From the cell containing the given text, extract its center point as [X, Y] coordinate. 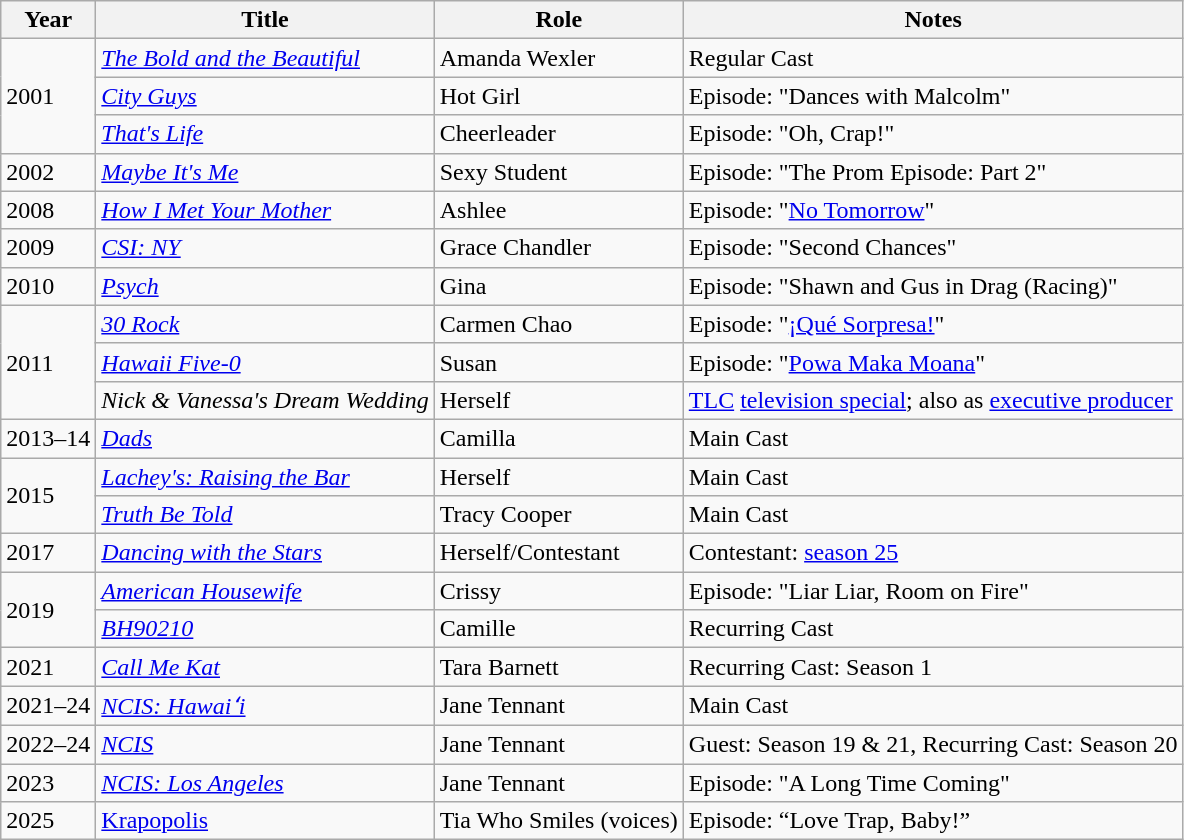
2013–14 [48, 438]
2021 [48, 667]
Amanda Wexler [558, 58]
2010 [48, 286]
Dancing with the Stars [265, 553]
NCIS [265, 744]
CSI: NY [265, 248]
Carmen Chao [558, 324]
2009 [48, 248]
Year [48, 20]
Crissy [558, 591]
2002 [48, 172]
Call Me Kat [265, 667]
Episode: "A Long Time Coming" [933, 783]
Recurring Cast [933, 629]
2019 [48, 610]
Regular Cast [933, 58]
Lachey's: Raising the Bar [265, 477]
Tara Barnett [558, 667]
Truth Be Told [265, 515]
TLC television special; also as executive producer [933, 400]
Psych [265, 286]
The Bold and the Beautiful [265, 58]
Grace Chandler [558, 248]
Cheerleader [558, 134]
Episode: "Shawn and Gus in Drag (Racing)" [933, 286]
Gina [558, 286]
30 Rock [265, 324]
2021–24 [48, 706]
Episode: "Liar Liar, Room on Fire" [933, 591]
That's Life [265, 134]
Hot Girl [558, 96]
2011 [48, 362]
Dads [265, 438]
NCIS: Los Angeles [265, 783]
2022–24 [48, 744]
Herself/Contestant [558, 553]
City Guys [265, 96]
Sexy Student [558, 172]
American Housewife [265, 591]
Tia Who Smiles (voices) [558, 821]
Recurring Cast: Season 1 [933, 667]
2008 [48, 210]
Episode: "Dances with Malcolm" [933, 96]
Episode: "¡Qué Sorpresa!" [933, 324]
Camille [558, 629]
2017 [48, 553]
2015 [48, 496]
Camilla [558, 438]
2025 [48, 821]
BH90210 [265, 629]
2001 [48, 96]
Episode: "Oh, Crap!" [933, 134]
Title [265, 20]
Episode: "Second Chances" [933, 248]
Episode: “Love Trap, Baby!” [933, 821]
Nick & Vanessa's Dream Wedding [265, 400]
Role [558, 20]
Tracy Cooper [558, 515]
Guest: Season 19 & 21, Recurring Cast: Season 20 [933, 744]
Contestant: season 25 [933, 553]
Ashlee [558, 210]
Episode: "The Prom Episode: Part 2" [933, 172]
How I Met Your Mother [265, 210]
Maybe It's Me [265, 172]
Krapopolis [265, 821]
2023 [48, 783]
Hawaii Five-0 [265, 362]
NCIS: Hawaiʻi [265, 706]
Susan [558, 362]
Episode: "No Tomorrow" [933, 210]
Episode: "Powa Maka Moana" [933, 362]
Notes [933, 20]
